Determine the (x, y) coordinate at the center of the cell enclosing the given text.  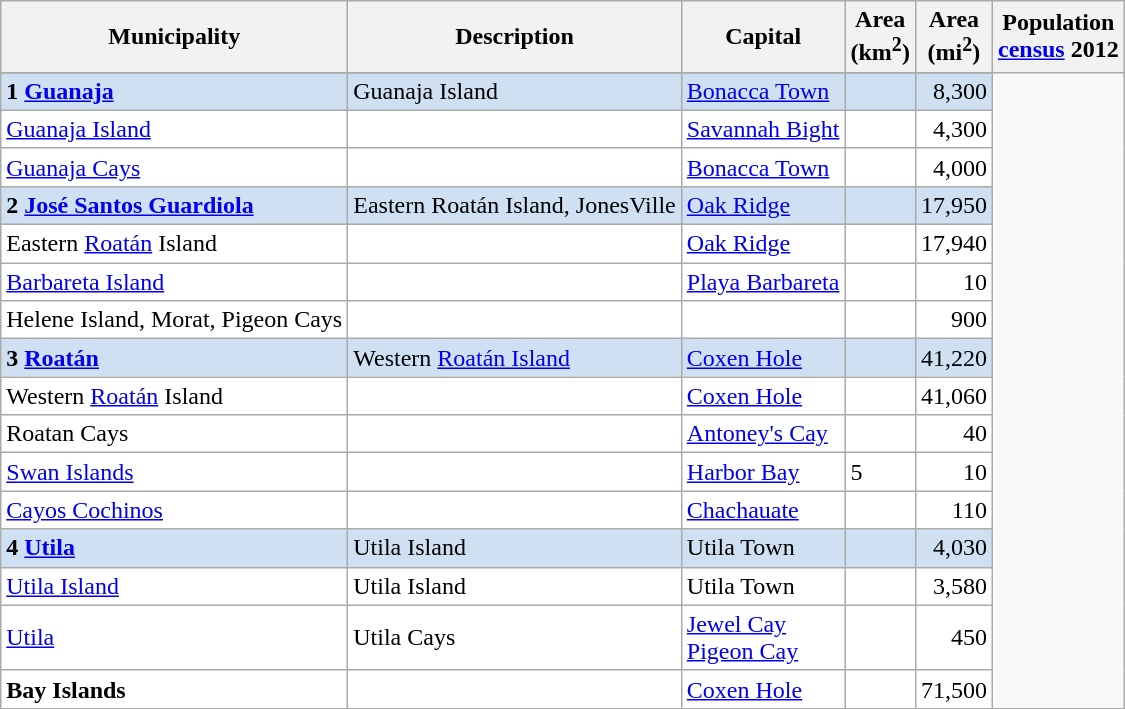
450 (954, 638)
3,580 (954, 586)
41,060 (954, 396)
Harbor Bay (763, 472)
71,500 (954, 689)
Bay Islands (174, 689)
Swan Islands (174, 472)
Eastern Roatán Island (174, 244)
110 (954, 510)
41,220 (954, 358)
Antoney's Cay (763, 434)
Populationcensus 2012 (1058, 37)
Helene Island, Morat, Pigeon Cays (174, 320)
1 Guanaja (174, 91)
Savannah Bight (763, 129)
Capital (763, 37)
4 Utila (174, 548)
2 José Santos Guardiola (174, 205)
Area(mi2) (954, 37)
Area(km2) (880, 37)
Utila Cays (515, 638)
Barbareta Island (174, 282)
Guanaja Cays (174, 167)
17,940 (954, 244)
Cayos Cochinos (174, 510)
Jewel CayPigeon Cay (763, 638)
40 (954, 434)
3 Roatán (174, 358)
900 (954, 320)
4,030 (954, 548)
Chachauate (763, 510)
5 (880, 472)
Municipality (174, 37)
Roatan Cays (174, 434)
Eastern Roatán Island, JonesVille (515, 205)
Description (515, 37)
Utila (174, 638)
4,000 (954, 167)
17,950 (954, 205)
8,300 (954, 91)
Playa Barbareta (763, 282)
4,300 (954, 129)
